For the text-containing cell, return its midpoint in (X, Y) coordinate format. 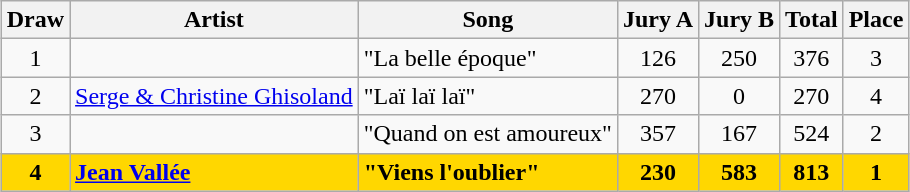
Draw (35, 20)
"Quand on est amoureux" (488, 134)
376 (812, 58)
126 (658, 58)
Jean Vallée (214, 172)
167 (740, 134)
583 (740, 172)
Jury A (658, 20)
"Laï laï laï" (488, 96)
230 (658, 172)
Serge & Christine Ghisoland (214, 96)
Place (876, 20)
813 (812, 172)
Song (488, 20)
524 (812, 134)
"La belle époque" (488, 58)
0 (740, 96)
Jury B (740, 20)
Artist (214, 20)
"Viens l'oublier" (488, 172)
250 (740, 58)
Total (812, 20)
357 (658, 134)
